Detect which cell encompasses the target text, then output its [x, y] center coordinate. 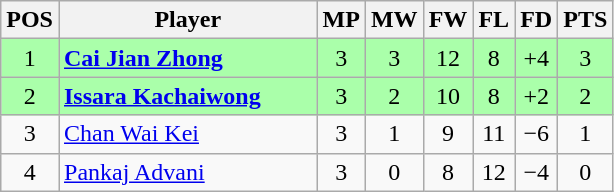
10 [448, 96]
9 [448, 134]
FL [494, 20]
Pankaj Advani [188, 172]
−4 [536, 172]
Chan Wai Kei [188, 134]
POS [30, 20]
PTS [586, 20]
FW [448, 20]
MW [394, 20]
+2 [536, 96]
MP [341, 20]
4 [30, 172]
−6 [536, 134]
Issara Kachaiwong [188, 96]
FD [536, 20]
11 [494, 134]
+4 [536, 58]
Cai Jian Zhong [188, 58]
Player [188, 20]
